Detect which cell encompasses the target text, then output its (x, y) center coordinate. 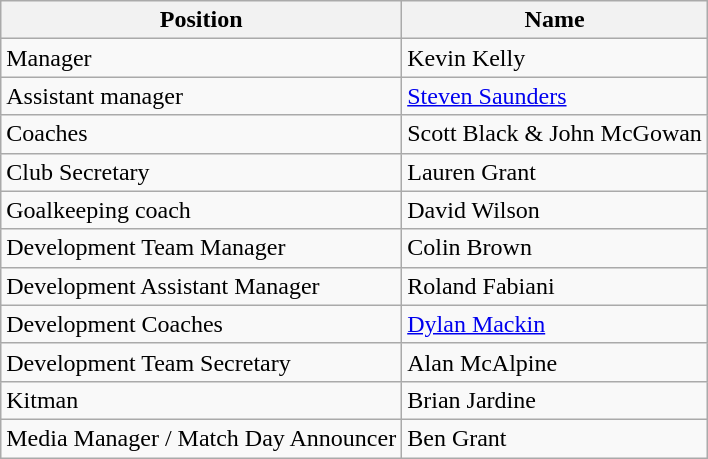
Roland Fabiani (555, 286)
Kevin Kelly (555, 58)
Alan McAlpine (555, 362)
Assistant manager (202, 96)
Position (202, 20)
Dylan Mackin (555, 324)
Name (555, 20)
Colin Brown (555, 248)
Kitman (202, 400)
Manager (202, 58)
Scott Black & John McGowan (555, 134)
Development Assistant Manager (202, 286)
Development Coaches (202, 324)
David Wilson (555, 210)
Club Secretary (202, 172)
Coaches (202, 134)
Media Manager / Match Day Announcer (202, 438)
Ben Grant (555, 438)
Steven Saunders (555, 96)
Goalkeeping coach (202, 210)
Development Team Manager (202, 248)
Development Team Secretary (202, 362)
Brian Jardine (555, 400)
Lauren Grant (555, 172)
